Detect which cell encompasses the target text, then output its [x, y] center coordinate. 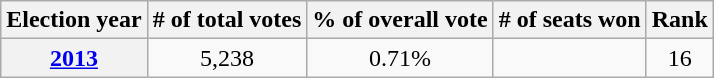
Rank [680, 20]
2013 [74, 58]
16 [680, 58]
# of seats won [570, 20]
Election year [74, 20]
% of overall vote [400, 20]
# of total votes [227, 20]
5,238 [227, 58]
0.71% [400, 58]
